Pinpoint the cell where the given text exists, returning its [X, Y] midpoint coordinate. 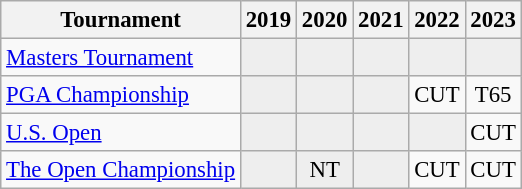
Tournament [121, 20]
PGA Championship [121, 95]
2022 [437, 20]
T65 [493, 95]
2021 [381, 20]
NT [325, 170]
U.S. Open [121, 133]
2023 [493, 20]
2019 [268, 20]
2020 [325, 20]
The Open Championship [121, 170]
Masters Tournament [121, 58]
